Return the (x, y) coordinate for the center point of the cell that contains the specified text.  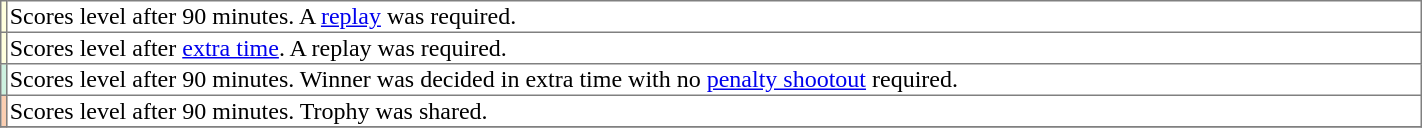
Scores level after 90 minutes. A replay was required. (714, 17)
Scores level after extra time. A replay was required. (714, 48)
Scores level after 90 minutes. Winner was decided in extra time with no penalty shootout required. (714, 80)
Scores level after 90 minutes. Trophy was shared. (714, 111)
